Capture the cell that displays the provided text and extract its (X, Y) central coordinate. 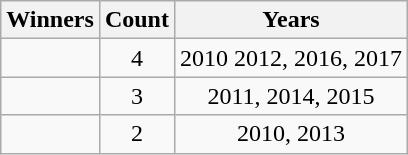
2 (136, 134)
Years (290, 20)
3 (136, 96)
2011, 2014, 2015 (290, 96)
2010 2012, 2016, 2017 (290, 58)
4 (136, 58)
Count (136, 20)
Winners (50, 20)
2010, 2013 (290, 134)
